Extract the (x, y) coordinate from the center of the cell holding the provided text.  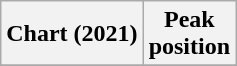
Chart (2021) (72, 34)
Peakposition (189, 34)
